Scan for the cell matching the given text and deliver its (X, Y) coordinate at center. 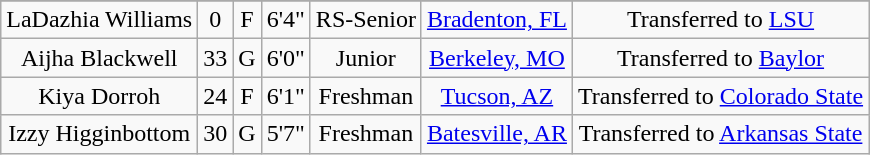
5'7" (286, 134)
Batesville, AR (496, 134)
Tucson, AZ (496, 96)
Aijha Blackwell (100, 58)
33 (216, 58)
Berkeley, MO (496, 58)
RS-Senior (366, 20)
6'4" (286, 20)
Kiya Dorroh (100, 96)
Transferred to Arkansas State (720, 134)
30 (216, 134)
0 (216, 20)
6'1" (286, 96)
Bradenton, FL (496, 20)
6'0" (286, 58)
Transferred to Baylor (720, 58)
LaDazhia Williams (100, 20)
Izzy Higginbottom (100, 134)
Transferred to LSU (720, 20)
Junior (366, 58)
24 (216, 96)
Transferred to Colorado State (720, 96)
